Detect which cell encompasses the target text, then output its (X, Y) center coordinate. 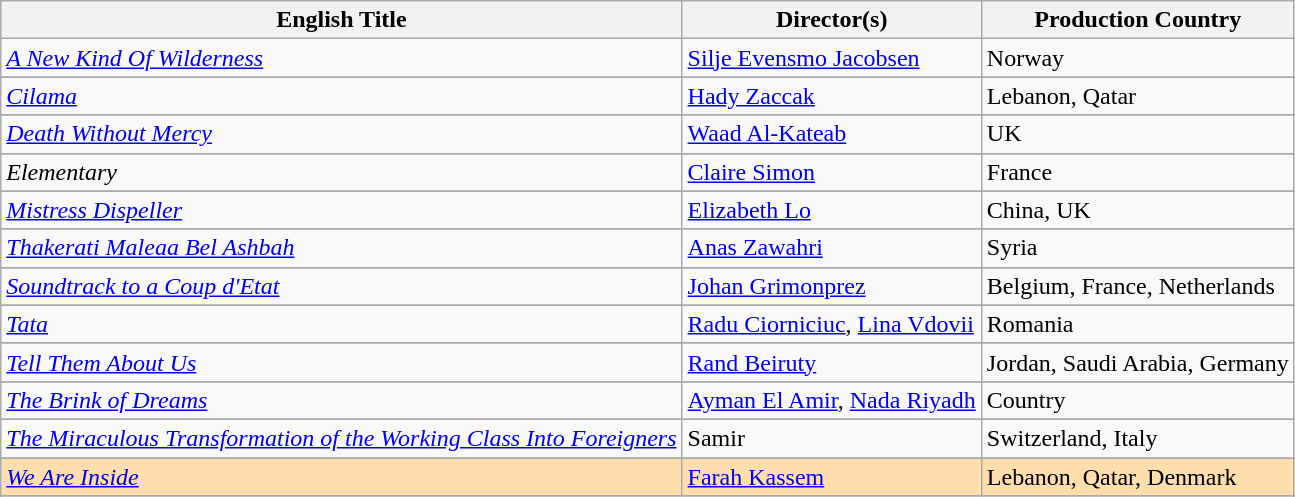
A New Kind Of Wilderness (342, 58)
Cilama (342, 96)
Claire Simon (832, 172)
UK (1138, 134)
Mistress Dispeller (342, 210)
Death Without Mercy (342, 134)
Soundtrack to a Coup d'Etat (342, 286)
Jordan, Saudi Arabia, Germany (1138, 362)
Elizabeth Lo (832, 210)
Belgium, France, Netherlands (1138, 286)
Tell Them About Us (342, 362)
We Are Inside (342, 477)
Johan Grimonprez (832, 286)
Hady Zaccak (832, 96)
Farah Kassem (832, 477)
The Brink of Dreams (342, 400)
Norway (1138, 58)
Syria (1138, 248)
Radu Ciorniciuc, Lina Vdovii (832, 324)
Ayman El Amir, Nada Riyadh (832, 400)
Director(s) (832, 20)
Rand Beiruty (832, 362)
Thakerati Maleaa Bel Ashbah (342, 248)
Lebanon, Qatar, Denmark (1138, 477)
The Miraculous Transformation of the Working Class Into Foreigners (342, 438)
Switzerland, Italy (1138, 438)
Anas Zawahri (832, 248)
China, UK (1138, 210)
Production Country (1138, 20)
Romania (1138, 324)
Country (1138, 400)
Waad Al-Kateab (832, 134)
France (1138, 172)
Tata (342, 324)
Elementary (342, 172)
Lebanon, Qatar (1138, 96)
Silje Evensmo Jacobsen (832, 58)
English Title (342, 20)
Samir (832, 438)
